Return the [x, y] coordinate for the center point of the cell that contains the specified text.  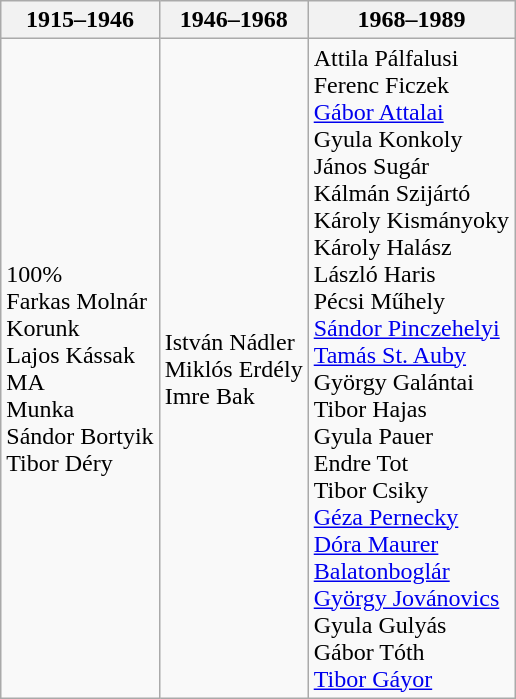
1968–1989 [411, 20]
István NádlerMiklós ErdélyImre Bak [234, 368]
1946–1968 [234, 20]
1915–1946 [80, 20]
100%Farkas MolnárKorunkLajos KássakMAMunkaSándor BortyikTibor Déry [80, 368]
